Search for the cell housing the specified text and yield its [X, Y] center coordinate. 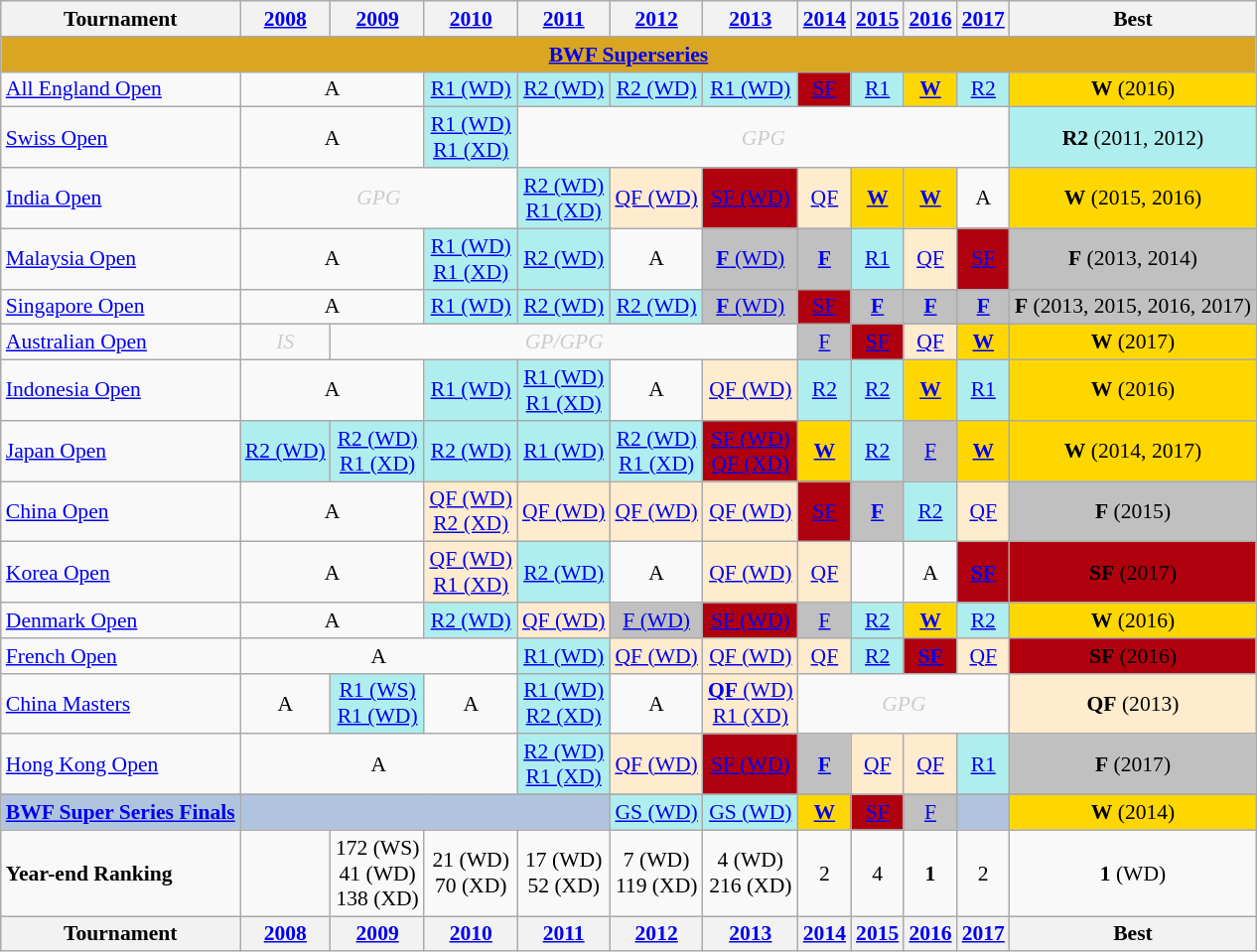
R2 (2011, 2012) [1133, 137]
Japan Open [121, 451]
SF (2017) [1133, 572]
BWF Super Series Finals [121, 813]
172 (WS) 41 (WD) 138 (XD) [377, 874]
Korea Open [121, 572]
China Masters [121, 703]
F (2017) [1133, 764]
W (2017) [1133, 342]
F (2013, 2014) [1133, 258]
India Open [121, 199]
W (2014) [1133, 813]
Indonesia Open [121, 391]
Singapore Open [121, 307]
Swiss Open [121, 137]
F (2013, 2015, 2016, 2017) [1133, 307]
BWF Superseries [628, 55]
Hong Kong Open [121, 764]
China Open [121, 512]
7 (WD) 119 (XD) [655, 874]
French Open [121, 656]
IS [286, 342]
Denmark Open [121, 620]
Malaysia Open [121, 258]
4 (WD) 216 (XD) [751, 874]
17 (WD) 52 (XD) [564, 874]
W (2014, 2017) [1133, 451]
4 [878, 874]
QF (2013) [1133, 703]
All England Open [121, 89]
QF (WD) R2 (XD) [471, 512]
F (2015) [1133, 512]
21 (WD) 70 (XD) [471, 874]
R1 (WD) R2 (XD) [564, 703]
Year-end Ranking [121, 874]
R1 (WS) R1 (WD) [377, 703]
W (2015, 2016) [1133, 199]
GP/GPG [564, 342]
1 (WD) [1133, 874]
1 [929, 874]
SF (WD) QF (XD) [751, 451]
Australian Open [121, 342]
SF (2016) [1133, 656]
